From the cell containing the given text, extract its center point as [X, Y] coordinate. 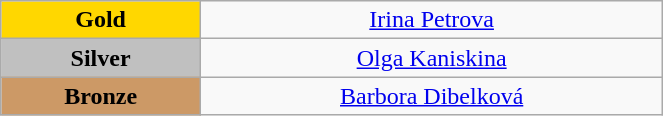
Silver [101, 58]
Gold [101, 20]
Bronze [101, 96]
Olga Kaniskina [431, 58]
Irina Petrova [431, 20]
Barbora Dibelková [431, 96]
